Return the [x, y] coordinate for the center point of the cell that contains the specified text.  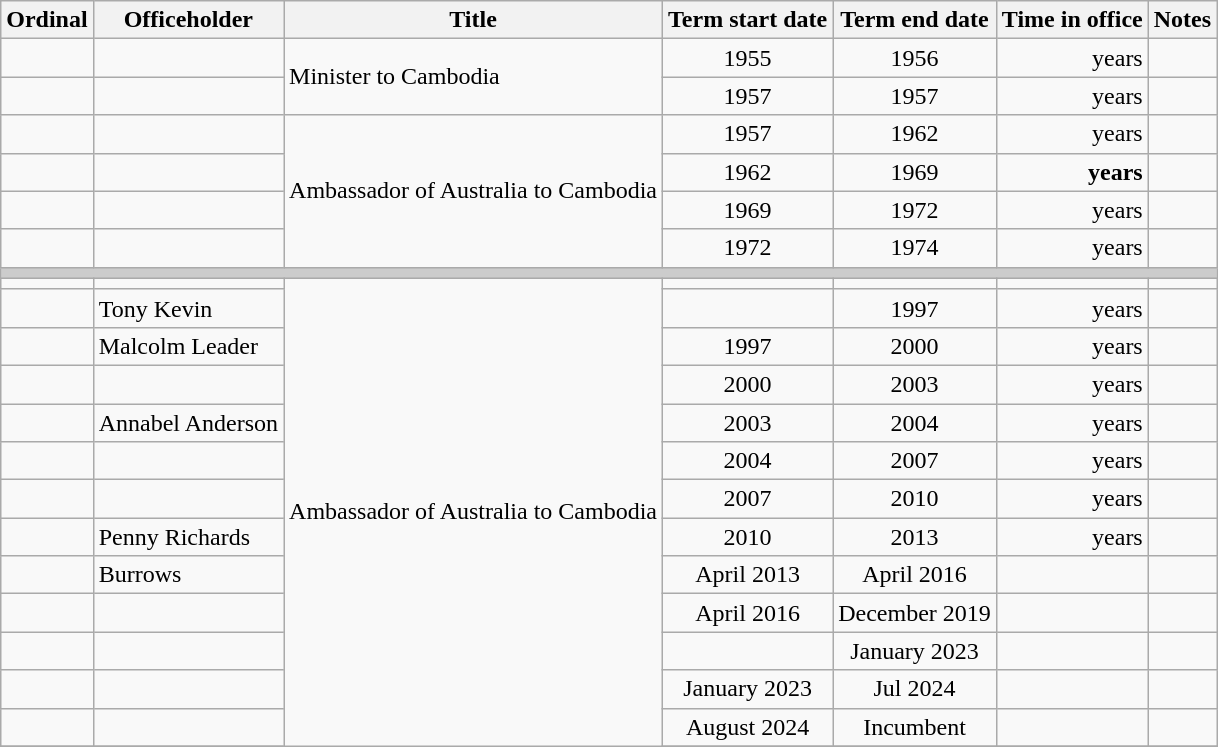
Time in office [1072, 20]
Term start date [748, 20]
Jul 2024 [915, 689]
April 2013 [748, 575]
Incumbent [915, 727]
Title [474, 20]
2013 [915, 537]
Malcolm Leader [188, 346]
Burrows [188, 575]
Annabel Anderson [188, 423]
1956 [915, 58]
Ordinal [47, 20]
August 2024 [748, 727]
Notes [1182, 20]
Term end date [915, 20]
Penny Richards [188, 537]
1955 [748, 58]
Tony Kevin [188, 308]
1974 [915, 248]
Minister to Cambodia [474, 77]
December 2019 [915, 613]
Officeholder [188, 20]
